Return the (X, Y) coordinate for the center point of the cell that contains the specified text.  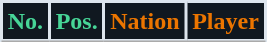
Pos. (76, 22)
Nation (145, 22)
Player (226, 22)
No. (26, 22)
